From the cell containing the given text, extract its center point as [X, Y] coordinate. 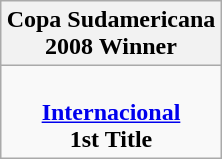
Internacional1st Title [111, 112]
Copa Sudamericana2008 Winner [111, 34]
